For the text-containing cell, return its midpoint in [x, y] coordinate format. 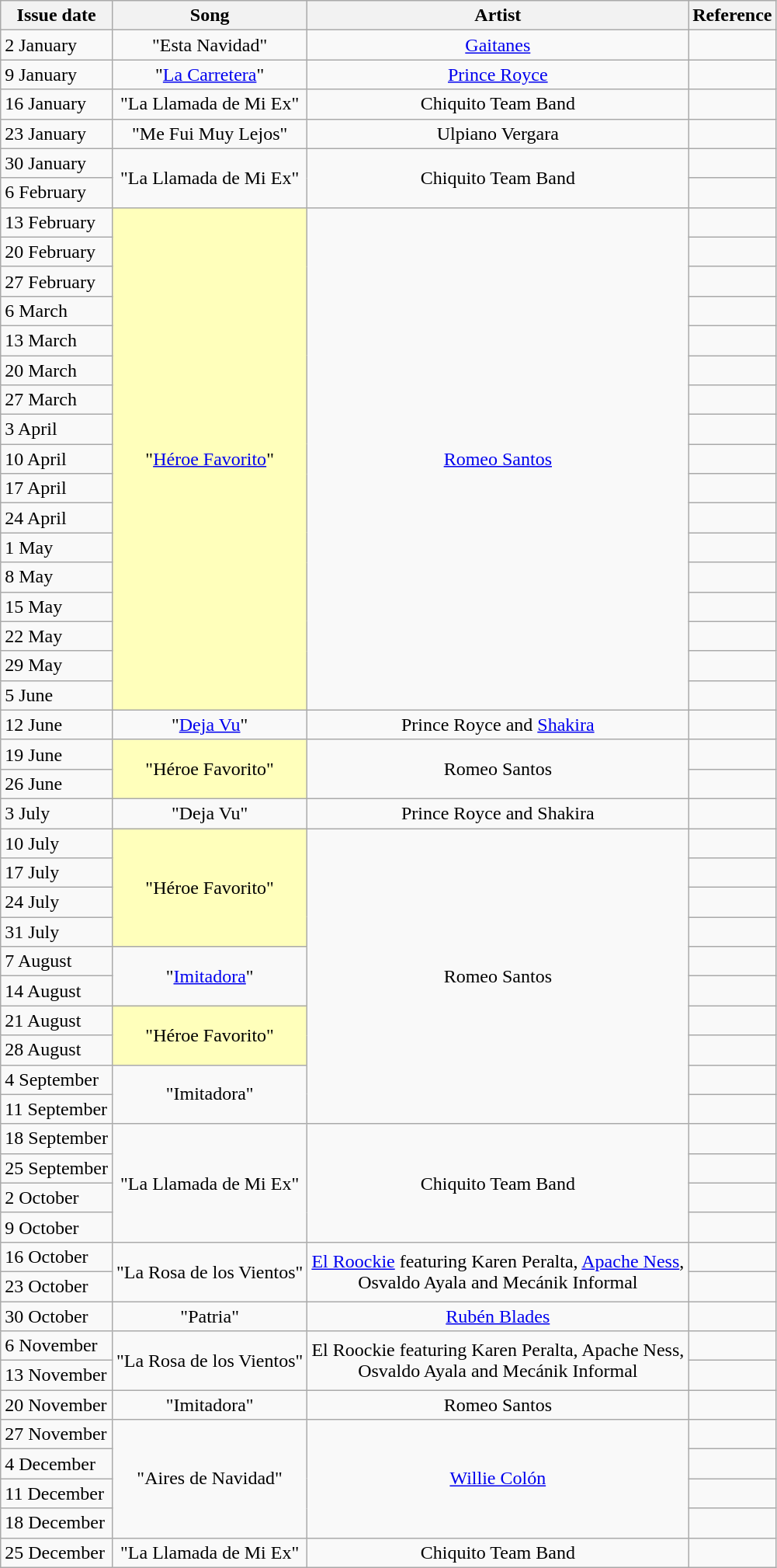
Reference [733, 16]
21 August [57, 1020]
26 June [57, 784]
4 December [57, 1464]
16 January [57, 104]
9 October [57, 1227]
"Patria" [210, 1316]
27 March [57, 400]
25 September [57, 1168]
20 February [57, 252]
Artist [498, 16]
1 May [57, 548]
12 June [57, 725]
22 May [57, 636]
20 November [57, 1405]
Willie Colón [498, 1479]
31 July [57, 932]
6 February [57, 193]
20 March [57, 370]
17 April [57, 488]
Prince Royce [498, 75]
8 May [57, 577]
11 September [57, 1109]
11 December [57, 1493]
7 August [57, 961]
5 June [57, 695]
10 July [57, 843]
16 October [57, 1257]
23 October [57, 1286]
27 February [57, 281]
14 August [57, 991]
13 February [57, 222]
Issue date [57, 16]
6 November [57, 1346]
24 April [57, 518]
"Esta Navidad" [210, 45]
18 December [57, 1523]
4 September [57, 1080]
Rubén Blades [498, 1316]
23 January [57, 134]
"La Carretera" [210, 75]
28 August [57, 1050]
27 November [57, 1434]
18 September [57, 1139]
10 April [57, 459]
24 July [57, 902]
Song [210, 16]
3 July [57, 813]
"Aires de Navidad" [210, 1479]
29 May [57, 666]
2 October [57, 1198]
30 January [57, 163]
9 January [57, 75]
25 December [57, 1552]
19 June [57, 754]
"Me Fui Muy Lejos" [210, 134]
Ulpiano Vergara [498, 134]
13 November [57, 1375]
13 March [57, 340]
3 April [57, 429]
6 March [57, 311]
15 May [57, 607]
Gaitanes [498, 45]
2 January [57, 45]
30 October [57, 1316]
17 July [57, 873]
